Return (x, y) of the center of cell containing provided text 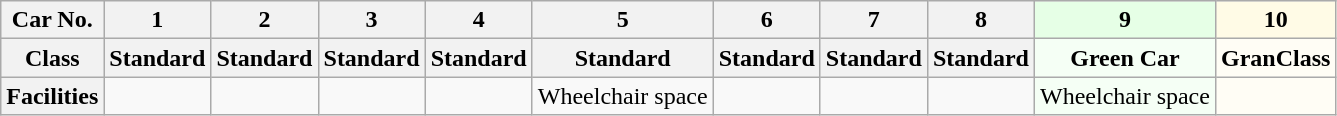
2 (264, 20)
Car No. (52, 20)
Facilities (52, 96)
3 (372, 20)
7 (874, 20)
10 (1275, 20)
5 (622, 20)
Green Car (1126, 58)
Class (52, 58)
GranClass (1275, 58)
6 (766, 20)
1 (158, 20)
4 (478, 20)
9 (1126, 20)
8 (980, 20)
